Capture the cell that displays the provided text and extract its [X, Y] central coordinate. 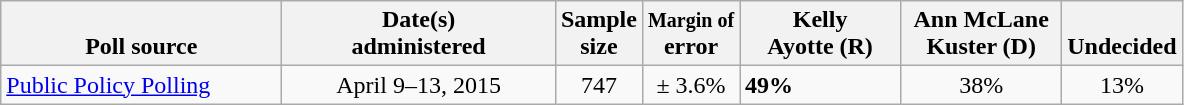
Margin oferror [690, 34]
Public Policy Polling [142, 85]
Poll source [142, 34]
KellyAyotte (R) [820, 34]
49% [820, 85]
Undecided [1122, 34]
Samplesize [598, 34]
Ann McLaneKuster (D) [982, 34]
± 3.6% [690, 85]
April 9–13, 2015 [419, 85]
38% [982, 85]
13% [1122, 85]
747 [598, 85]
Date(s)administered [419, 34]
